Find where the given text appears and provide that cell's center as [X, Y] coordinate. 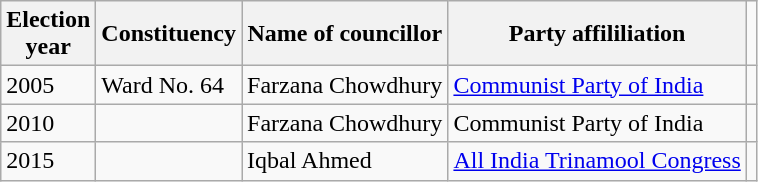
2005 [48, 85]
All India Trinamool Congress [597, 161]
2015 [48, 161]
2010 [48, 123]
Party affililiation [597, 34]
Election year [48, 34]
Iqbal Ahmed [345, 161]
Constituency [169, 34]
Ward No. 64 [169, 85]
Name of councillor [345, 34]
